Detect which cell encompasses the target text, then output its (X, Y) center coordinate. 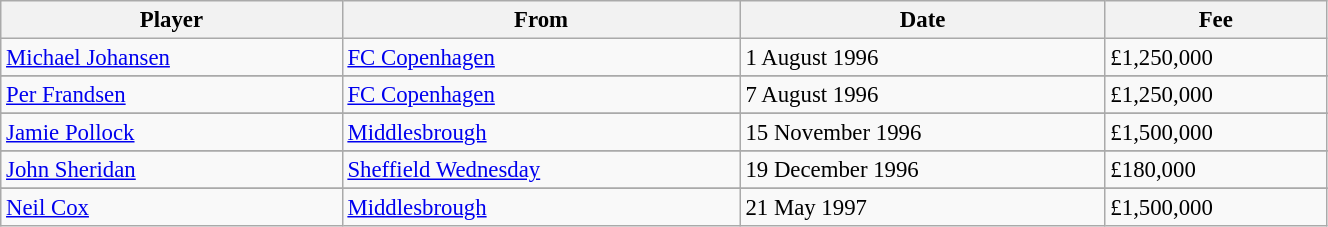
21 May 1997 (922, 208)
Fee (1216, 20)
£180,000 (1216, 170)
From (541, 20)
Michael Johansen (172, 58)
19 December 1996 (922, 170)
15 November 1996 (922, 133)
Player (172, 20)
7 August 1996 (922, 95)
Jamie Pollock (172, 133)
Neil Cox (172, 208)
Per Frandsen (172, 95)
John Sheridan (172, 170)
1 August 1996 (922, 58)
Date (922, 20)
Sheffield Wednesday (541, 170)
